Scan for the cell matching the given text and deliver its (x, y) coordinate at center. 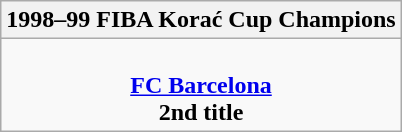
1998–99 FIBA Korać Cup Champions (201, 20)
FC Barcelona 2nd title (201, 85)
